Search for the cell housing the specified text and yield its (X, Y) center coordinate. 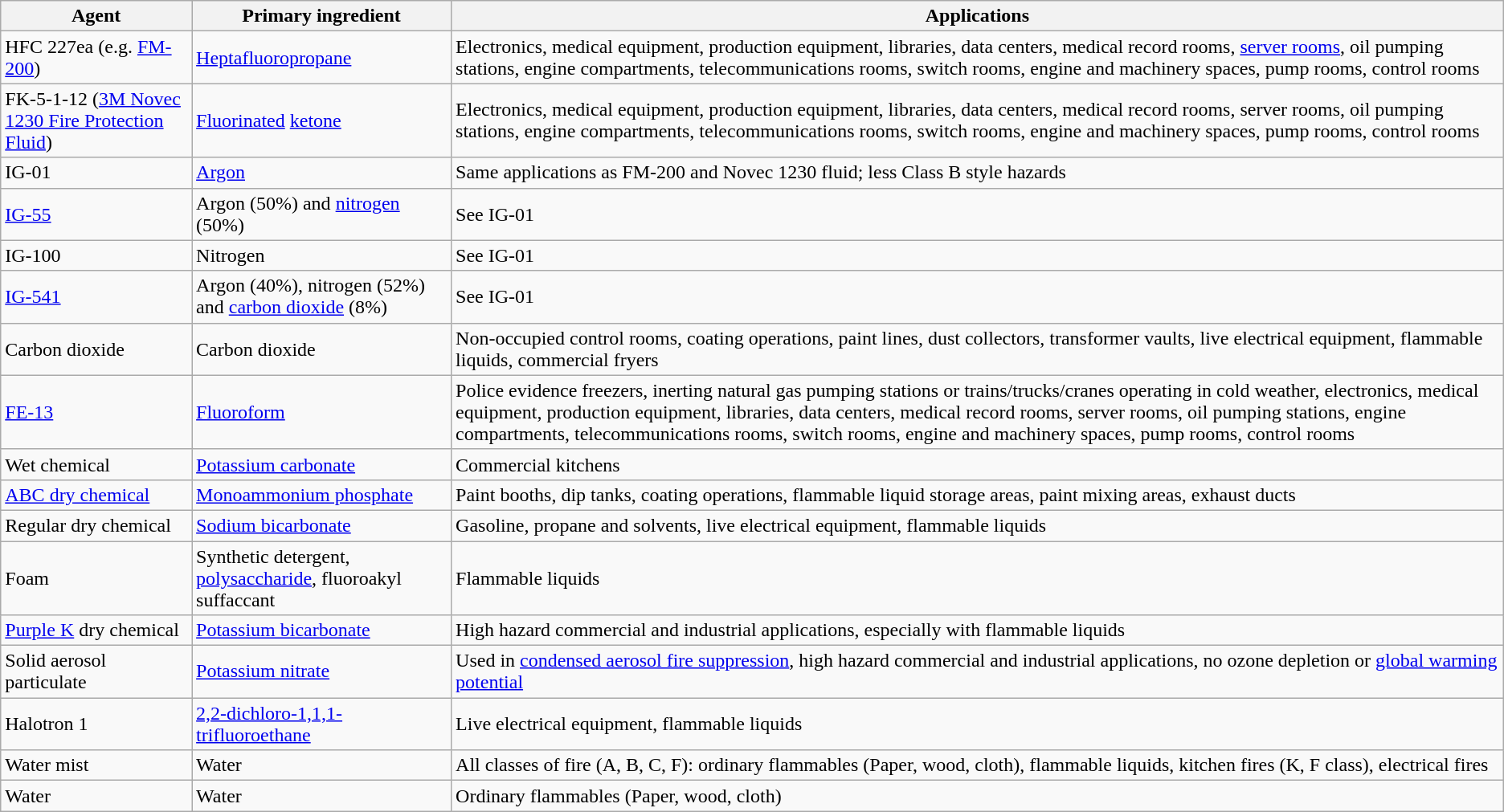
IG-55 (96, 214)
Argon (50%) and nitrogen (50%) (321, 214)
Halotron 1 (96, 724)
Foam (96, 578)
Flammable liquids (978, 578)
Potassium bicarbonate (321, 630)
Gasoline, propane and solvents, live electrical equipment, flammable liquids (978, 525)
Used in condensed aerosol fire suppression, high hazard commercial and industrial applications, no ozone depletion or global warming potential (978, 671)
Water mist (96, 765)
Primary ingredient (321, 16)
Fluoroform (321, 412)
Solid aerosol particulate (96, 671)
Regular dry chemical (96, 525)
IG-541 (96, 297)
Paint booths, dip tanks, coating operations, flammable liquid storage areas, paint mixing areas, exhaust ducts (978, 495)
All classes of fire (A, B, C, F): ordinary flammables (Paper, wood, cloth), flammable liquids, kitchen fires (K, F class), electrical fires (978, 765)
IG-01 (96, 173)
Purple K dry chemical (96, 630)
IG-100 (96, 255)
2,2-dichloro-1,1,1-trifluoroethane (321, 724)
Live electrical equipment, flammable liquids (978, 724)
Argon (40%), nitrogen (52%) and carbon dioxide (8%) (321, 297)
Applications (978, 16)
HFC 227ea (e.g. FM-200) (96, 58)
Ordinary flammables (Paper, wood, cloth) (978, 796)
Sodium bicarbonate (321, 525)
Same applications as FM-200 and Novec 1230 fluid; less Class B style hazards (978, 173)
Agent (96, 16)
Potassium carbonate (321, 464)
Nitrogen (321, 255)
FK-5-1-12 (3M Novec 1230 Fire Protection Fluid) (96, 120)
High hazard commercial and industrial applications, especially with flammable liquids (978, 630)
Monoammonium phosphate (321, 495)
Fluorinated ketone (321, 120)
Wet chemical (96, 464)
FE-13 (96, 412)
Synthetic detergent, polysaccharide, fluoroakyl suffaccant (321, 578)
Argon (321, 173)
Heptafluoropropane (321, 58)
Commercial kitchens (978, 464)
ABC dry chemical (96, 495)
Potassium nitrate (321, 671)
